Extract the (x, y) coordinate from the center of the cell holding the provided text.  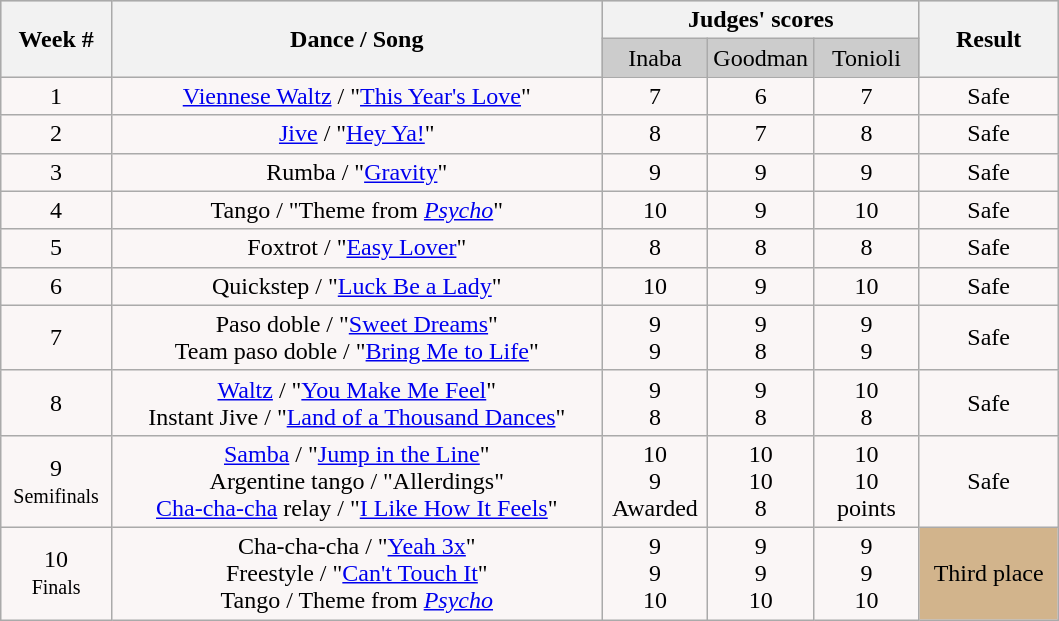
10Finals (56, 573)
Quickstep / "Luck Be a Lady" (356, 286)
108 (867, 402)
10108 (761, 481)
Tonioli (867, 58)
3 (56, 172)
Foxtrot / "Easy Lover" (356, 248)
Tango / "Theme from Psycho" (356, 210)
Jive / "Hey Ya!" (356, 134)
9Semifinals (56, 481)
2 (56, 134)
5 (56, 248)
4 (56, 210)
Inaba (655, 58)
Judges' scores (760, 20)
Paso doble / "Sweet Dreams"Team paso doble / "Bring Me to Life" (356, 338)
1 (56, 96)
Viennese Waltz / "This Year's Love" (356, 96)
1010points (867, 481)
109Awarded (655, 481)
Samba / "Jump in the Line"Argentine tango / "Allerdings"Cha-cha-cha relay / "I Like How It Feels" (356, 481)
Dance / Song (356, 39)
Goodman (761, 58)
Waltz / "You Make Me Feel"Instant Jive / "Land of a Thousand Dances" (356, 402)
Rumba / "Gravity" (356, 172)
Result (988, 39)
Week # (56, 39)
Cha-cha-cha / "Yeah 3x"Freestyle / "Can't Touch It"Tango / Theme from Psycho (356, 573)
Third place (988, 573)
